Detect which cell encompasses the target text, then output its (x, y) center coordinate. 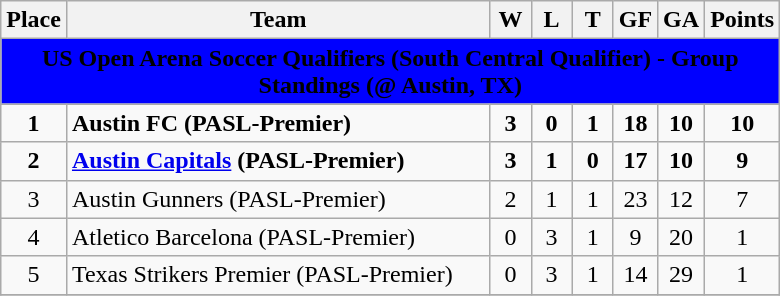
29 (682, 275)
US Open Arena Soccer Qualifiers (South Central Qualifier) - Group Standings (@ Austin, TX) (390, 72)
Austin Gunners (PASL-Premier) (278, 199)
18 (635, 123)
Texas Strikers Premier (PASL-Premier) (278, 275)
7 (742, 199)
Austin FC (PASL-Premier) (278, 123)
L (552, 20)
20 (682, 237)
5 (34, 275)
T (592, 20)
GF (635, 20)
Austin Capitals (PASL-Premier) (278, 161)
Place (34, 20)
14 (635, 275)
GA (682, 20)
Team (278, 20)
W (510, 20)
Atletico Barcelona (PASL-Premier) (278, 237)
12 (682, 199)
23 (635, 199)
Points (742, 20)
4 (34, 237)
17 (635, 161)
